Locate the cell with the specified text and output its (x, y) center coordinate. 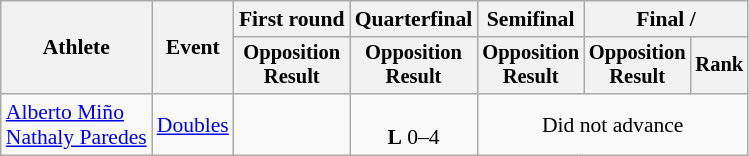
Semifinal (530, 19)
Doubles (193, 124)
Event (193, 48)
Quarterfinal (414, 19)
Final / (666, 19)
Athlete (76, 48)
First round (292, 19)
Rank (720, 66)
Did not advance (612, 124)
L 0–4 (414, 124)
Alberto MiñoNathaly Paredes (76, 124)
